Pinpoint the cell where the given text exists, returning its (X, Y) midpoint coordinate. 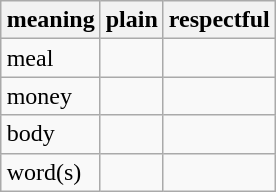
plain (132, 20)
respectful (219, 20)
money (50, 96)
word(s) (50, 172)
meal (50, 58)
meaning (50, 20)
body (50, 134)
